Determine the (x, y) coordinate at the center of the cell enclosing the given text.  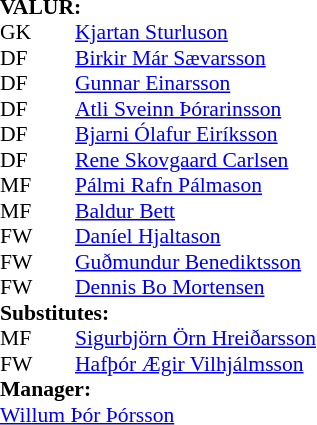
Birkir Már Sævarsson (196, 58)
Pálmi Rafn Pálmason (196, 185)
Hafþór Ægir Vilhjálmsson (196, 364)
Baldur Bett (196, 211)
Kjartan Sturluson (196, 33)
Daníel Hjaltason (196, 237)
Guðmundur Benediktsson (196, 262)
Substitutes: (158, 313)
Dennis Bo Mortensen (196, 287)
Bjarni Ólafur Eiríksson (196, 135)
Atli Sveinn Þórarinsson (196, 109)
Sigurbjörn Örn Hreiðarsson (196, 339)
GK (19, 33)
Gunnar Einarsson (196, 83)
Manager: (158, 389)
Rene Skovgaard Carlsen (196, 160)
